Return (x, y) of the center of cell containing provided text 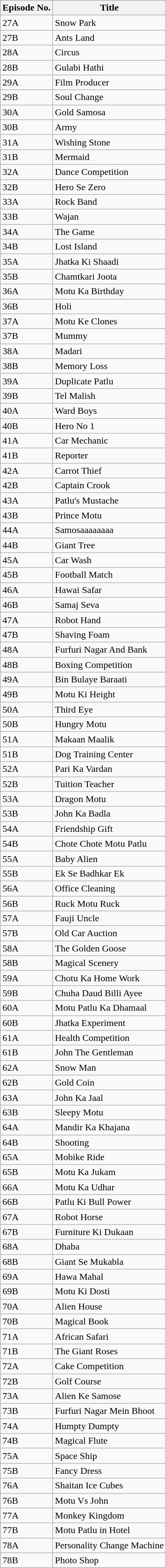
Magical Flute (109, 1441)
75A (27, 1456)
39B (27, 396)
78B (27, 1560)
44A (27, 530)
45B (27, 575)
Gulabi Hathi (109, 67)
27A (27, 23)
John The Gentleman (109, 1053)
55A (27, 859)
68A (27, 1247)
42B (27, 486)
66B (27, 1202)
39A (27, 381)
African Safari (109, 1336)
56B (27, 903)
Motu Ke Clones (109, 321)
Mandir Ka Khajana (109, 1127)
Motu Patlu in Hotel (109, 1530)
Motu Ki Dosti (109, 1292)
Fancy Dress (109, 1471)
49B (27, 695)
58A (27, 948)
Motu Ki Height (109, 695)
69B (27, 1292)
Hero No 1 (109, 426)
73A (27, 1396)
Magical Scenery (109, 963)
Boxing Competition (109, 665)
Car Mechanic (109, 441)
Monkey Kingdom (109, 1515)
30A (27, 112)
40B (27, 426)
29A (27, 82)
37B (27, 336)
61B (27, 1053)
74A (27, 1426)
Robot Horse (109, 1217)
Tuition Teacher (109, 784)
51B (27, 754)
48A (27, 649)
38A (27, 351)
Dhaba (109, 1247)
Shaving Foam (109, 635)
Lost Island (109, 247)
Circus (109, 53)
60A (27, 1008)
Jhatka Experiment (109, 1023)
66A (27, 1187)
34A (27, 232)
Patlu's Mustache (109, 500)
Shooting (109, 1142)
59A (27, 978)
Car Wash (109, 560)
Army (109, 127)
45A (27, 560)
Third Eye (109, 709)
32B (27, 187)
54A (27, 829)
Samosaaaaaaaa (109, 530)
Title (109, 8)
Chote Chote Motu Patlu (109, 844)
Baby Alien (109, 859)
43B (27, 515)
Ants Land (109, 38)
52A (27, 769)
62B (27, 1082)
Photo Shop (109, 1560)
Ward Boys (109, 411)
54B (27, 844)
48B (27, 665)
Motu Ka Udhar (109, 1187)
Cake Competition (109, 1366)
Wajan (109, 217)
35B (27, 276)
34B (27, 247)
43A (27, 500)
50A (27, 709)
46B (27, 605)
Hungry Motu (109, 724)
59B (27, 993)
Fauji Uncle (109, 919)
28A (27, 53)
64B (27, 1142)
Alien Ke Samose (109, 1396)
60B (27, 1023)
Bin Bulaye Baraati (109, 680)
Patlu Ki Bull Power (109, 1202)
Friendship Gift (109, 829)
Rock Band (109, 202)
52B (27, 784)
Space Ship (109, 1456)
77A (27, 1515)
73B (27, 1411)
42A (27, 471)
Hawai Safar (109, 590)
56A (27, 888)
Motu Ka Jukam (109, 1172)
Alien House (109, 1306)
Ek Se Badhkar Ek (109, 873)
Dragon Motu (109, 799)
Football Match (109, 575)
75B (27, 1471)
38B (27, 366)
36B (27, 306)
44B (27, 545)
Holi (109, 306)
67A (27, 1217)
Tel Malish (109, 396)
Gold Coin (109, 1082)
Soul Change (109, 97)
Mobike Ride (109, 1157)
50B (27, 724)
65A (27, 1157)
Chamtkari Joota (109, 276)
Furfuri Nagar Mein Bhoot (109, 1411)
Chotu Ka Home Work (109, 978)
63A (27, 1097)
47B (27, 635)
31A (27, 142)
Magical Book (109, 1321)
71B (27, 1351)
47A (27, 620)
53B (27, 814)
32A (27, 172)
62A (27, 1068)
Hawa Mahal (109, 1277)
Personality Change Machine (109, 1545)
Memory Loss (109, 366)
78A (27, 1545)
33B (27, 217)
Captain Crook (109, 486)
Furniture Ki Dukaan (109, 1232)
Giant Tree (109, 545)
74B (27, 1441)
The Golden Goose (109, 948)
72B (27, 1381)
Ruck Motu Ruck (109, 903)
68B (27, 1262)
Furfuri Nagar And Bank (109, 649)
41B (27, 456)
John Ka Badla (109, 814)
Madari (109, 351)
30B (27, 127)
Snow Man (109, 1068)
Reporter (109, 456)
69A (27, 1277)
57B (27, 933)
35A (27, 262)
46A (27, 590)
Humpty Dumpty (109, 1426)
29B (27, 97)
Film Producer (109, 82)
The Game (109, 232)
63B (27, 1112)
72A (27, 1366)
40A (27, 411)
John Ka Jaal (109, 1097)
67B (27, 1232)
Samaj Seva (109, 605)
Robot Hand (109, 620)
33A (27, 202)
31B (27, 157)
Chuha Daud Billi Ayee (109, 993)
Snow Park (109, 23)
57A (27, 919)
58B (27, 963)
Motu Vs John (109, 1501)
28B (27, 67)
53A (27, 799)
Motu Ka Birthday (109, 291)
Office Cleaning (109, 888)
Giant Se Mukabla (109, 1262)
Mummy (109, 336)
Makaan Maalik (109, 739)
Motu Patlu Ka Dhamaal (109, 1008)
70B (27, 1321)
Duplicate Patlu (109, 381)
Dance Competition (109, 172)
37A (27, 321)
71A (27, 1336)
76B (27, 1501)
36A (27, 291)
Old Car Auction (109, 933)
64A (27, 1127)
51A (27, 739)
49A (27, 680)
Hero Se Zero (109, 187)
Sleepy Motu (109, 1112)
41A (27, 441)
Shaitan Ice Cubes (109, 1486)
55B (27, 873)
Dog Training Center (109, 754)
Episode No. (27, 8)
Pari Ka Vardan (109, 769)
Carrot Thief (109, 471)
61A (27, 1038)
27B (27, 38)
70A (27, 1306)
Golf Course (109, 1381)
Prince Motu (109, 515)
Jhatka Ki Shaadi (109, 262)
Mermaid (109, 157)
Wishing Stone (109, 142)
Health Competition (109, 1038)
Gold Samosa (109, 112)
76A (27, 1486)
77B (27, 1530)
The Giant Roses (109, 1351)
65B (27, 1172)
